Output the (X, Y) coordinate of the center of the cell containing the given text.  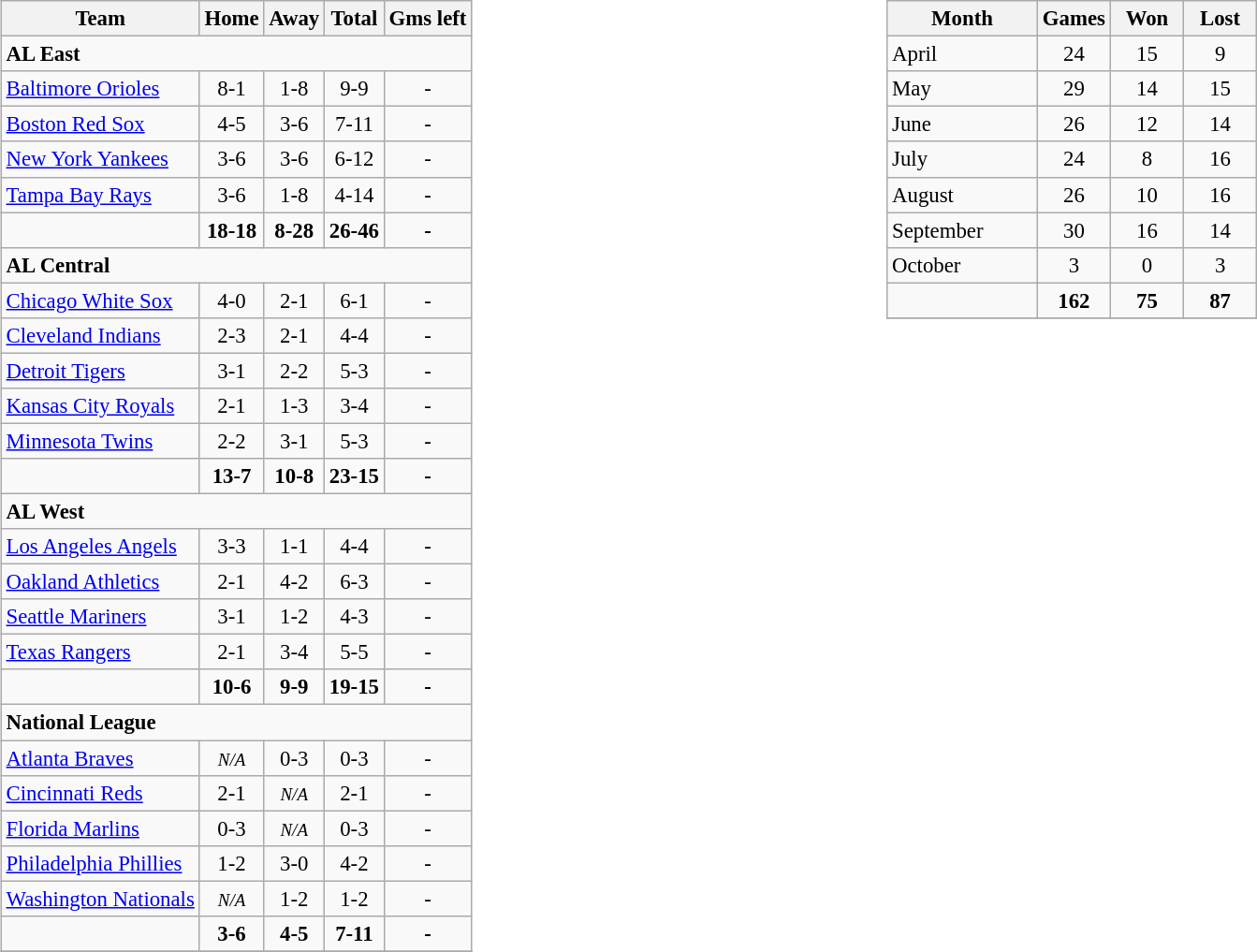
26-46 (355, 230)
Lost (1220, 19)
Seattle Mariners (100, 617)
4-14 (355, 195)
6-12 (355, 159)
June (962, 124)
3-3 (232, 547)
9 (1220, 54)
May (962, 89)
8-1 (232, 89)
Home (232, 19)
Cincinnati Reds (100, 793)
Philadelphia Phillies (100, 863)
New York Yankees (100, 159)
Baltimore Orioles (100, 89)
Total (355, 19)
1-1 (294, 547)
2-3 (232, 335)
July (962, 159)
Games (1074, 19)
August (962, 195)
AL West (236, 511)
Atlanta Braves (100, 757)
Team (100, 19)
18-18 (232, 230)
8 (1147, 159)
Gms left (427, 19)
23-15 (355, 476)
162 (1074, 300)
10-8 (294, 476)
Minnesota Twins (100, 441)
29 (1074, 89)
National League (236, 723)
13-7 (232, 476)
Oakland Athletics (100, 582)
6-1 (355, 300)
1-3 (294, 406)
Boston Red Sox (100, 124)
4-3 (355, 617)
19-15 (355, 687)
Away (294, 19)
AL East (236, 54)
12 (1147, 124)
Los Angeles Angels (100, 547)
Tampa Bay Rays (100, 195)
Texas Rangers (100, 652)
October (962, 265)
Cleveland Indians (100, 335)
5-5 (355, 652)
AL Central (236, 265)
Kansas City Royals (100, 406)
30 (1074, 230)
10 (1147, 195)
10-6 (232, 687)
75 (1147, 300)
Detroit Tigers (100, 371)
September (962, 230)
April (962, 54)
0 (1147, 265)
Won (1147, 19)
8-28 (294, 230)
Chicago White Sox (100, 300)
3-0 (294, 863)
Washington Nationals (100, 899)
Florida Marlins (100, 828)
4-0 (232, 300)
Month (962, 19)
6-3 (355, 582)
87 (1220, 300)
